Return (x, y) of the center of cell containing provided text 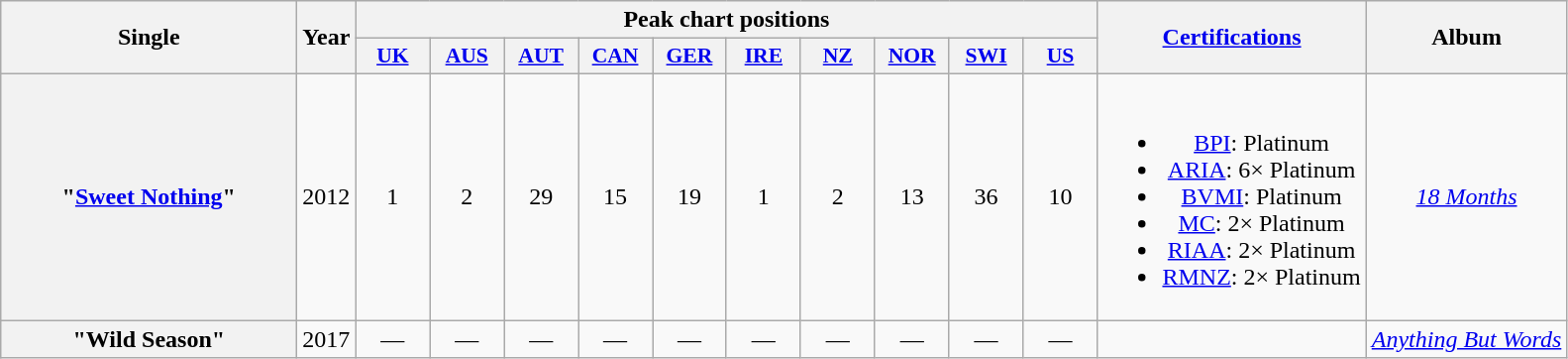
Album (1466, 38)
AUT (541, 57)
18 Months (1466, 196)
29 (541, 196)
Certifications (1232, 38)
Peak chart positions (727, 20)
US (1060, 57)
SWI (987, 57)
36 (987, 196)
UK (392, 57)
13 (911, 196)
2017 (327, 338)
10 (1060, 196)
AUS (468, 57)
NZ (838, 57)
NOR (911, 57)
Anything But Words (1466, 338)
2012 (327, 196)
Single (149, 38)
Year (327, 38)
"Wild Season" (149, 338)
BPI: PlatinumARIA: 6× PlatinumBVMI: PlatinumMC: 2× PlatinumRIAA: 2× PlatinumRMNZ: 2× Platinum (1232, 196)
15 (616, 196)
CAN (616, 57)
19 (689, 196)
GER (689, 57)
"Sweet Nothing" (149, 196)
IRE (763, 57)
